Return the (x, y) coordinate for the center point of the cell that contains the specified text.  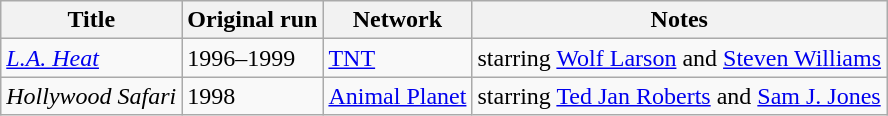
Hollywood Safari (92, 96)
Network (398, 20)
L.A. Heat (92, 58)
1996–1999 (252, 58)
TNT (398, 58)
starring Wolf Larson and Steven Williams (680, 58)
Original run (252, 20)
Title (92, 20)
Animal Planet (398, 96)
starring Ted Jan Roberts and Sam J. Jones (680, 96)
Notes (680, 20)
1998 (252, 96)
